Identify which cell holds the provided text, then report its [X, Y] central coordinate. 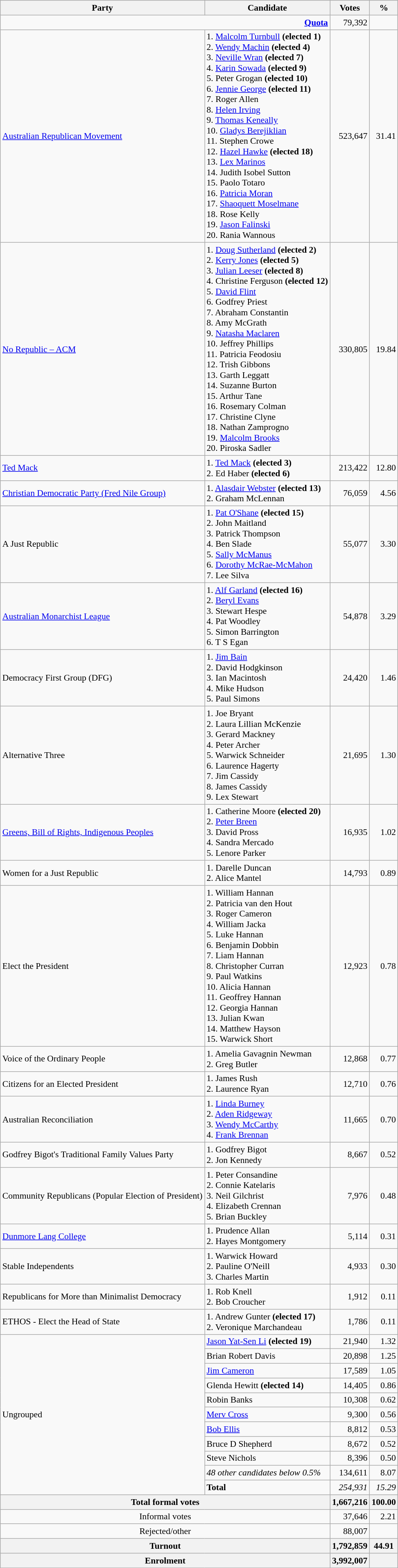
Merv Cross [267, 1415]
Brian Robert Davis [267, 1356]
0.70 [383, 1120]
11,665 [350, 1120]
31.41 [383, 136]
1.32 [383, 1342]
88,007 [350, 1532]
Voice of the Ordinary People [102, 1059]
Party [102, 8]
15.29 [383, 1488]
Stable Independents [102, 1267]
1.30 [383, 755]
0.50 [383, 1458]
21,695 [350, 755]
330,805 [350, 349]
8,812 [350, 1429]
1.25 [383, 1356]
Christian Democratic Party (Fred Nile Group) [102, 493]
14,793 [350, 873]
Candidate [267, 8]
1. Andrew Gunter (elected 17)2. Veronique Marchandeau [267, 1322]
1. Linda Burney2. Aden Ridgeway3. Wendy McCarthy4. Frank Brennan [267, 1120]
Ungrouped [102, 1414]
24,420 [350, 678]
1. Ted Mack (elected 3)2. Ed Haber (elected 6) [267, 468]
1.46 [383, 678]
3.30 [383, 545]
1.05 [383, 1371]
1. Jim Bain2. David Hodgkinson3. Ian Macintosh4. Mike Hudson5. Paul Simons [267, 678]
1. Alasdair Webster (elected 13)2. Graham McLennan [267, 493]
0.53 [383, 1429]
Australian Republican Movement [102, 136]
1,912 [350, 1296]
0.30 [383, 1267]
1.02 [383, 833]
0.56 [383, 1415]
Informal votes [165, 1517]
8,667 [350, 1155]
16,935 [350, 833]
7,976 [350, 1196]
Bruce D Shepherd [267, 1444]
1. Rob Knell2. Bob Croucher [267, 1296]
254,931 [350, 1488]
10,308 [350, 1400]
21,940 [350, 1342]
0.62 [383, 1400]
Women for a Just Republic [102, 873]
76,059 [350, 493]
Jim Cameron [267, 1371]
0.77 [383, 1059]
8.07 [383, 1473]
Rejected/other [165, 1532]
A Just Republic [102, 545]
2.21 [383, 1517]
5,114 [350, 1236]
0.48 [383, 1196]
19.84 [383, 349]
134,611 [350, 1473]
12,710 [350, 1084]
Bob Ellis [267, 1429]
55,077 [350, 545]
12,868 [350, 1059]
20,898 [350, 1356]
4.56 [383, 493]
Total formal votes [165, 1502]
ETHOS - Elect the Head of State [102, 1322]
No Republic – ACM [102, 349]
1,792,859 [350, 1546]
1. Pat O'Shane (elected 15)2. John Maitland3. Patrick Thompson4. Ben Slade5. Sally McManus6. Dorothy McRae-McMahon7. Lee Silva [267, 545]
Republicans for More than Minimalist Democracy [102, 1296]
Steve Nichols [267, 1458]
1. Godfrey Bigot2. Jon Kennedy [267, 1155]
Ted Mack [102, 468]
Votes [350, 8]
1. Warwick Howard2. Pauline O'Neill3. Charles Martin [267, 1267]
100.00 [383, 1502]
Turnout [165, 1546]
0.76 [383, 1084]
1. Darelle Duncan2. Alice Mantel [267, 873]
1. James Rush2. Laurence Ryan [267, 1084]
Australian Reconciliation [102, 1120]
12,923 [350, 966]
Total [267, 1488]
0.86 [383, 1385]
1,786 [350, 1322]
Robin Banks [267, 1400]
Community Republicans (Popular Election of President) [102, 1196]
3.29 [383, 617]
37,646 [350, 1517]
1,667,216 [350, 1502]
1. Prudence Allan2. Hayes Montgomery [267, 1236]
Glenda Hewitt (elected 14) [267, 1385]
48 other candidates below 0.5% [267, 1473]
Godfrey Bigot's Traditional Family Values Party [102, 1155]
523,647 [350, 136]
Dunmore Lang College [102, 1236]
44.91 [383, 1546]
1. Catherine Moore (elected 20)2. Peter Breen3. David Pross4. Sandra Mercado5. Lenore Parker [267, 833]
54,878 [350, 617]
1. Amelia Gavagnin Newman2. Greg Butler [267, 1059]
1. Alf Garland (elected 16)2. Beryl Evans3. Stewart Hespe4. Pat Woodley5. Simon Barrington6. T S Egan [267, 617]
Quota [165, 23]
Elect the President [102, 966]
Enrolment [165, 1561]
213,422 [350, 468]
9,300 [350, 1415]
0.89 [383, 873]
% [383, 8]
17,589 [350, 1371]
Jason Yat-Sen Li (elected 19) [267, 1342]
Alternative Three [102, 755]
8,396 [350, 1458]
0.78 [383, 966]
Australian Monarchist League [102, 617]
3,992,007 [350, 1561]
12.80 [383, 468]
14,405 [350, 1385]
4,933 [350, 1267]
8,672 [350, 1444]
Democracy First Group (DFG) [102, 678]
Citizens for an Elected President [102, 1084]
1. Peter Consandine2. Connie Katelaris3. Neil Gilchrist4. Elizabeth Crennan5. Brian Buckley [267, 1196]
79,392 [350, 23]
0.31 [383, 1236]
Greens, Bill of Rights, Indigenous Peoples [102, 833]
